Locate the cell with the specified text and output its [X, Y] center coordinate. 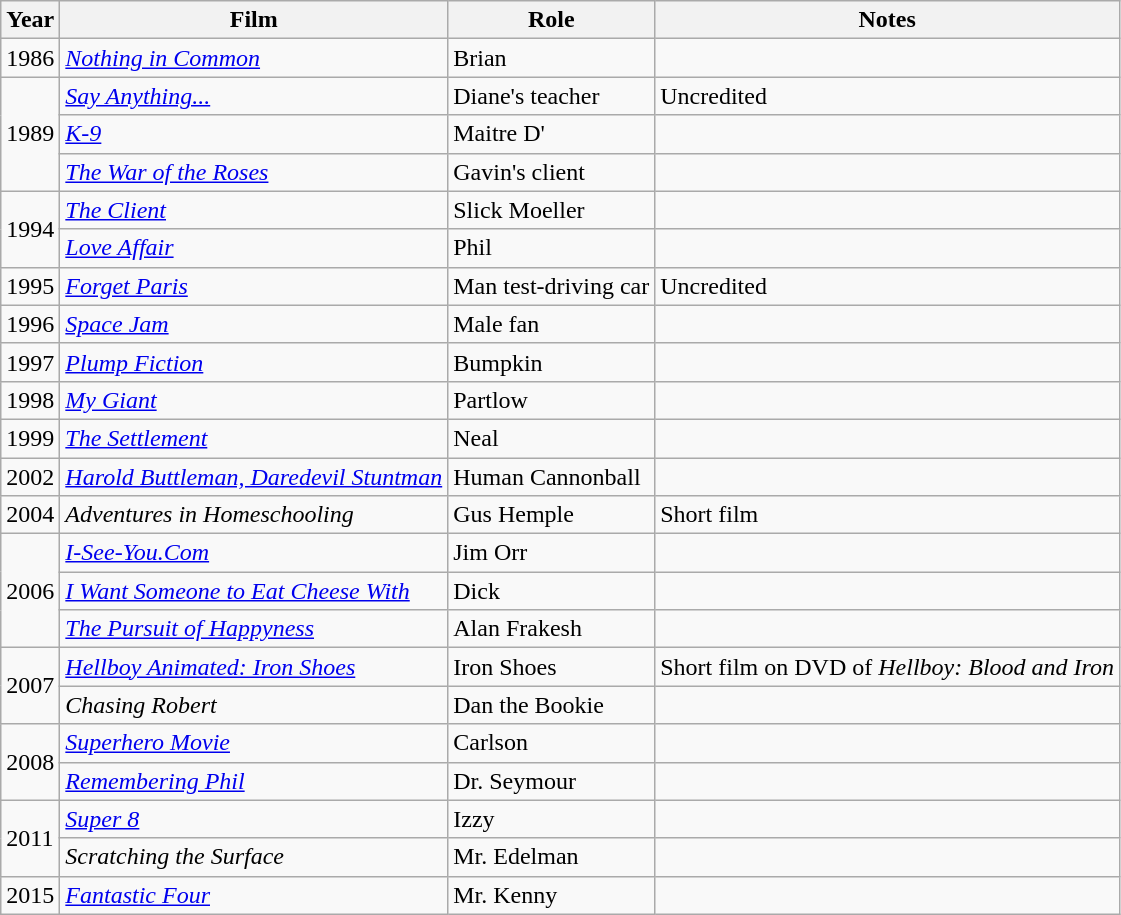
Dr. Seymour [552, 781]
Hellboy Animated: Iron Shoes [254, 667]
Say Anything... [254, 96]
Carlson [552, 743]
Neal [552, 438]
1986 [30, 58]
Plump Fiction [254, 362]
2006 [30, 591]
The Settlement [254, 438]
1995 [30, 286]
Gus Hemple [552, 515]
Male fan [552, 324]
Short film on DVD of Hellboy: Blood and Iron [888, 667]
Diane's teacher [552, 96]
The Pursuit of Happyness [254, 629]
Iron Shoes [552, 667]
I Want Someone to Eat Cheese With [254, 591]
Role [552, 20]
Chasing Robert [254, 705]
1997 [30, 362]
2015 [30, 895]
Scratching the Surface [254, 857]
Partlow [552, 400]
Alan Frakesh [552, 629]
1994 [30, 229]
Film [254, 20]
K-9 [254, 134]
Izzy [552, 819]
Harold Buttleman, Daredevil Stuntman [254, 477]
Dan the Bookie [552, 705]
Man test-driving car [552, 286]
Love Affair [254, 248]
I-See-You.Com [254, 553]
2002 [30, 477]
Human Cannonball [552, 477]
2004 [30, 515]
2008 [30, 762]
Phil [552, 248]
Remembering Phil [254, 781]
Maitre D' [552, 134]
1989 [30, 134]
My Giant [254, 400]
Dick [552, 591]
Bumpkin [552, 362]
Short film [888, 515]
The Client [254, 210]
Notes [888, 20]
Gavin's client [552, 172]
1996 [30, 324]
Mr. Kenny [552, 895]
Adventures in Homeschooling [254, 515]
Forget Paris [254, 286]
1999 [30, 438]
Mr. Edelman [552, 857]
2011 [30, 838]
2007 [30, 686]
Super 8 [254, 819]
The War of the Roses [254, 172]
Nothing in Common [254, 58]
Superhero Movie [254, 743]
Fantastic Four [254, 895]
Brian [552, 58]
1998 [30, 400]
Jim Orr [552, 553]
Slick Moeller [552, 210]
Year [30, 20]
Space Jam [254, 324]
